Search for the cell housing the specified text and yield its (x, y) center coordinate. 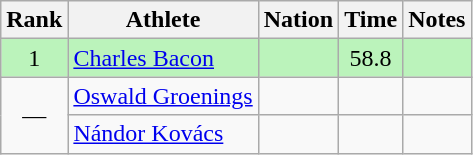
— (34, 115)
Nándor Kovács (163, 134)
Time (371, 20)
Athlete (163, 20)
Charles Bacon (163, 58)
Rank (34, 20)
Notes (437, 20)
Nation (298, 20)
1 (34, 58)
Oswald Groenings (163, 96)
58.8 (371, 58)
